Detect which cell encompasses the target text, then output its [X, Y] center coordinate. 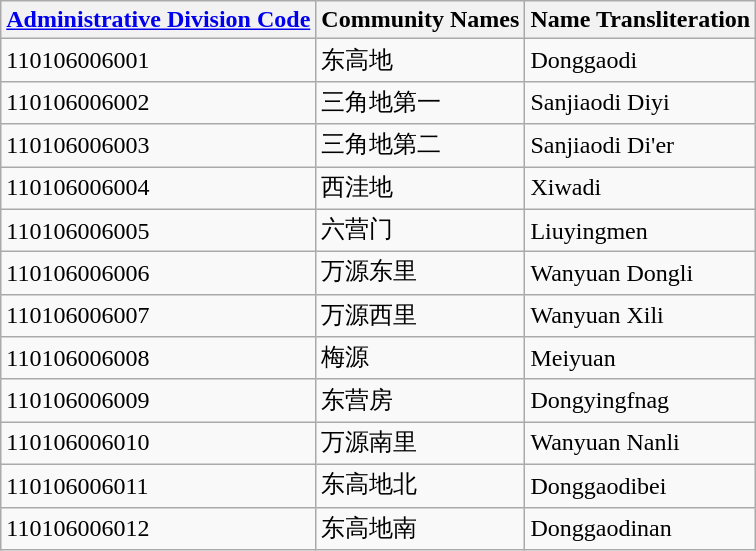
110106006005 [158, 230]
Xiwadi [640, 188]
梅源 [420, 358]
Name Transliteration [640, 20]
三角地第二 [420, 146]
东高地 [420, 60]
110106006002 [158, 102]
Sanjiaodi Di'er [640, 146]
Sanjiaodi Diyi [640, 102]
110106006010 [158, 444]
Wanyuan Xili [640, 316]
Liuyingmen [640, 230]
110106006011 [158, 486]
万源南里 [420, 444]
六营门 [420, 230]
110106006008 [158, 358]
西洼地 [420, 188]
万源东里 [420, 274]
万源西里 [420, 316]
Wanyuan Dongli [640, 274]
Meiyuan [640, 358]
三角地第一 [420, 102]
东营房 [420, 400]
110106006001 [158, 60]
110106006004 [158, 188]
东高地北 [420, 486]
110106006007 [158, 316]
Donggaodinan [640, 528]
110106006003 [158, 146]
110106006012 [158, 528]
Administrative Division Code [158, 20]
110106006009 [158, 400]
Donggaodibei [640, 486]
Donggaodi [640, 60]
东高地南 [420, 528]
Wanyuan Nanli [640, 444]
Dongyingfnag [640, 400]
Community Names [420, 20]
110106006006 [158, 274]
